Provide the [X, Y] coordinate of the cell's center where the given text is located.  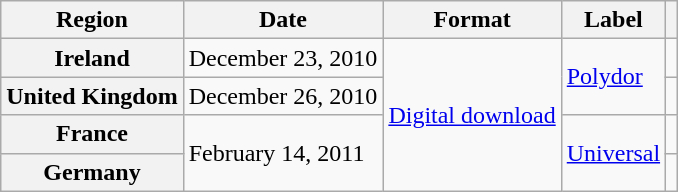
Germany [92, 172]
Ireland [92, 58]
Date [283, 20]
Region [92, 20]
December 23, 2010 [283, 58]
December 26, 2010 [283, 96]
Label [613, 20]
Universal [613, 153]
Polydor [613, 77]
Digital download [472, 115]
Format [472, 20]
United Kingdom [92, 96]
February 14, 2011 [283, 153]
France [92, 134]
